Scan for the cell matching the given text and deliver its (x, y) coordinate at center. 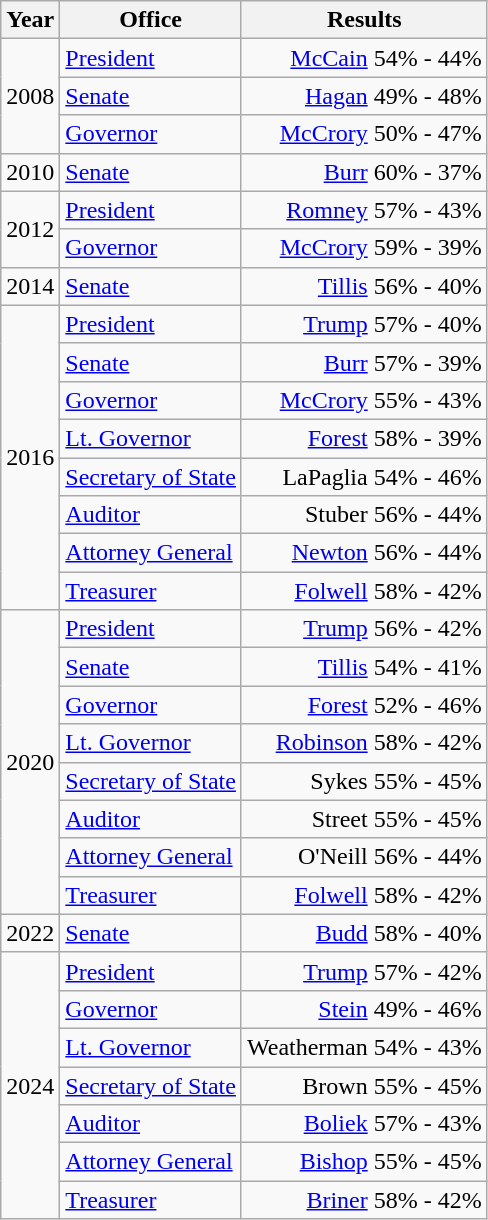
Sykes 55% - 45% (364, 781)
Stuber 56% - 44% (364, 515)
Trump 57% - 40% (364, 324)
Romney 57% - 43% (364, 210)
McCrory 55% - 43% (364, 400)
Tillis 56% - 40% (364, 286)
2016 (30, 457)
Trump 57% - 42% (364, 971)
Stein 49% - 46% (364, 1009)
Budd 58% - 40% (364, 933)
2012 (30, 229)
Year (30, 20)
LaPaglia 54% - 46% (364, 477)
Briner 58% - 42% (364, 1200)
Office (151, 20)
McCrory 59% - 39% (364, 248)
Brown 55% - 45% (364, 1085)
Bishop 55% - 45% (364, 1162)
McCrory 50% - 47% (364, 134)
Tillis 54% - 41% (364, 667)
Burr 60% - 37% (364, 172)
2020 (30, 762)
Burr 57% - 39% (364, 362)
2022 (30, 933)
Forest 58% - 39% (364, 438)
2008 (30, 96)
2014 (30, 286)
O'Neill 56% - 44% (364, 857)
Street 55% - 45% (364, 819)
Newton 56% - 44% (364, 553)
Trump 56% - 42% (364, 629)
Forest 52% - 46% (364, 705)
McCain 54% - 44% (364, 58)
Boliek 57% - 43% (364, 1124)
Hagan 49% - 48% (364, 96)
Robinson 58% - 42% (364, 743)
2010 (30, 172)
Weatherman 54% - 43% (364, 1047)
2024 (30, 1085)
Results (364, 20)
